From the cell containing the given text, extract its center point as [x, y] coordinate. 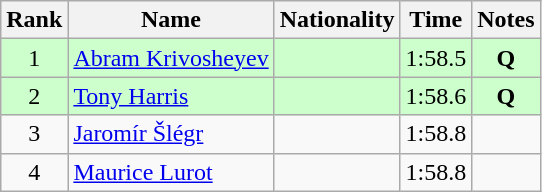
4 [34, 172]
Abram Krivosheyev [171, 58]
Name [171, 20]
2 [34, 96]
Time [436, 20]
Jaromír Šlégr [171, 134]
3 [34, 134]
Notes [506, 20]
1:58.5 [436, 58]
Tony Harris [171, 96]
1:58.6 [436, 96]
1 [34, 58]
Maurice Lurot [171, 172]
Nationality [337, 20]
Rank [34, 20]
